Output the [x, y] coordinate of the center of the cell containing the given text.  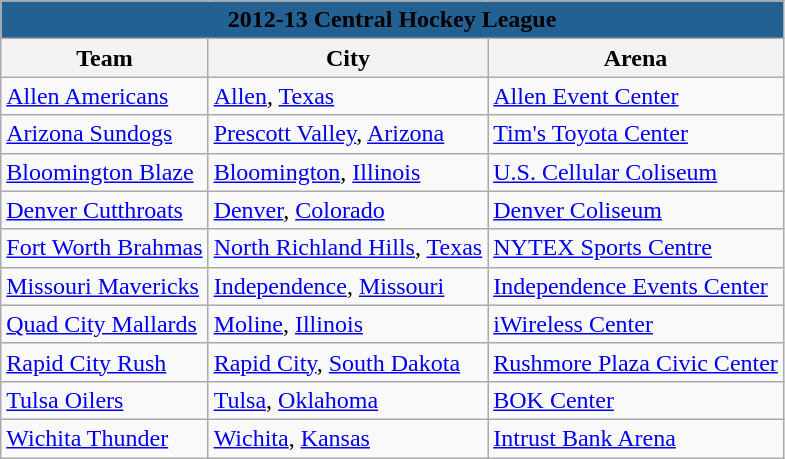
iWireless Center [636, 324]
Rushmore Plaza Civic Center [636, 362]
Intrust Bank Arena [636, 438]
Tim's Toyota Center [636, 134]
Team [104, 58]
North Richland Hills, Texas [348, 248]
Allen, Texas [348, 96]
Independence Events Center [636, 286]
Fort Worth Brahmas [104, 248]
BOK Center [636, 400]
Denver Cutthroats [104, 210]
Tulsa Oilers [104, 400]
Tulsa, Oklahoma [348, 400]
Prescott Valley, Arizona [348, 134]
2012-13 Central Hockey League [392, 20]
Allen Event Center [636, 96]
Bloomington Blaze [104, 172]
NYTEX Sports Centre [636, 248]
Denver Coliseum [636, 210]
City [348, 58]
Allen Americans [104, 96]
Quad City Mallards [104, 324]
Arizona Sundogs [104, 134]
Rapid City, South Dakota [348, 362]
Rapid City Rush [104, 362]
Independence, Missouri [348, 286]
U.S. Cellular Coliseum [636, 172]
Denver, Colorado [348, 210]
Moline, Illinois [348, 324]
Bloomington, Illinois [348, 172]
Arena [636, 58]
Missouri Mavericks [104, 286]
Wichita, Kansas [348, 438]
Wichita Thunder [104, 438]
